Provide the (X, Y) coordinate of the cell's center where the given text is located.  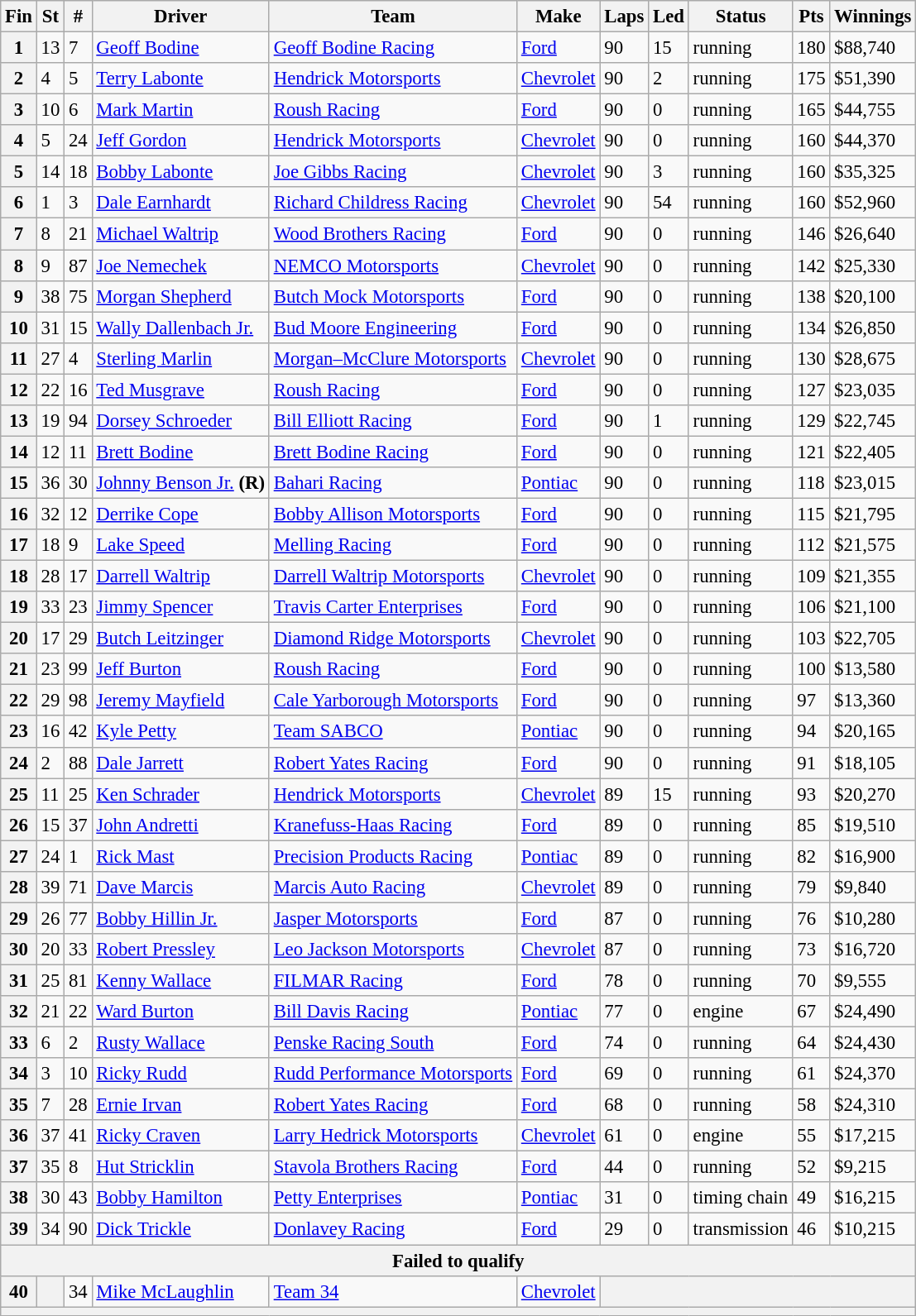
$26,850 (873, 328)
Team 34 (392, 1291)
Led (669, 17)
78 (624, 980)
98 (78, 701)
68 (624, 1105)
Jasper Motorsports (392, 918)
$28,675 (873, 358)
112 (811, 545)
transmission (741, 1229)
Marcis Auto Racing (392, 888)
$20,165 (873, 732)
Winnings (873, 17)
Laps (624, 17)
129 (811, 421)
67 (811, 1012)
Derrike Cope (180, 514)
Petty Enterprises (392, 1199)
Butch Mock Motorsports (392, 296)
Morgan–McClure Motorsports (392, 358)
64 (811, 1043)
$26,640 (873, 234)
43 (78, 1199)
Ted Musgrave (180, 390)
Bud Moore Engineering (392, 328)
93 (811, 794)
Diamond Ridge Motorsports (392, 639)
Rick Mast (180, 856)
Leo Jackson Motorsports (392, 950)
Jimmy Spencer (180, 607)
$24,430 (873, 1043)
$10,215 (873, 1229)
timing chain (741, 1199)
$22,405 (873, 452)
79 (811, 888)
$22,745 (873, 421)
Brett Bodine Racing (392, 452)
109 (811, 577)
Kenny Wallace (180, 980)
$21,575 (873, 545)
180 (811, 48)
138 (811, 296)
Cale Yarborough Motorsports (392, 701)
Melling Racing (392, 545)
Bill Elliott Racing (392, 421)
Bobby Hamilton (180, 1199)
$20,270 (873, 794)
$21,355 (873, 577)
# (78, 17)
Darrell Waltrip (180, 577)
42 (78, 732)
$23,035 (873, 390)
$16,720 (873, 950)
99 (78, 669)
Team SABCO (392, 732)
$9,215 (873, 1167)
Ward Burton (180, 1012)
Lake Speed (180, 545)
Brett Bodine (180, 452)
54 (669, 203)
$44,370 (873, 141)
81 (78, 980)
$19,510 (873, 825)
175 (811, 79)
118 (811, 483)
Dale Jarrett (180, 763)
97 (811, 701)
Robert Pressley (180, 950)
$10,280 (873, 918)
69 (624, 1074)
St (50, 17)
Michael Waltrip (180, 234)
71 (78, 888)
55 (811, 1136)
Dick Trickle (180, 1229)
134 (811, 328)
Joe Nemechek (180, 266)
41 (78, 1136)
Joe Gibbs Racing (392, 172)
$23,015 (873, 483)
$21,795 (873, 514)
Ernie Irvan (180, 1105)
Hut Stricklin (180, 1167)
$16,900 (873, 856)
Rudd Performance Motorsports (392, 1074)
Mark Martin (180, 110)
$88,740 (873, 48)
Team (392, 17)
Mike McLaughlin (180, 1291)
Morgan Shepherd (180, 296)
John Andretti (180, 825)
Penske Racing South (392, 1043)
130 (811, 358)
91 (811, 763)
58 (811, 1105)
Fin (19, 17)
$13,360 (873, 701)
127 (811, 390)
NEMCO Motorsports (392, 266)
74 (624, 1043)
Driver (180, 17)
121 (811, 452)
Bobby Hillin Jr. (180, 918)
Johnny Benson Jr. (R) (180, 483)
115 (811, 514)
Precision Products Racing (392, 856)
Bobby Labonte (180, 172)
$25,330 (873, 266)
106 (811, 607)
FILMAR Racing (392, 980)
$52,960 (873, 203)
Sterling Marlin (180, 358)
Jeff Gordon (180, 141)
Rusty Wallace (180, 1043)
$35,325 (873, 172)
Ricky Rudd (180, 1074)
Pts (811, 17)
$20,100 (873, 296)
Dave Marcis (180, 888)
Dale Earnhardt (180, 203)
Ken Schrader (180, 794)
88 (78, 763)
Dorsey Schroeder (180, 421)
52 (811, 1167)
Stavola Brothers Racing (392, 1167)
$22,705 (873, 639)
Travis Carter Enterprises (392, 607)
Jeff Burton (180, 669)
Wood Brothers Racing (392, 234)
46 (811, 1229)
$18,105 (873, 763)
$9,555 (873, 980)
$16,215 (873, 1199)
Larry Hedrick Motorsports (392, 1136)
Butch Leitzinger (180, 639)
142 (811, 266)
165 (811, 110)
Failed to qualify (458, 1261)
103 (811, 639)
100 (811, 669)
146 (811, 234)
Darrell Waltrip Motorsports (392, 577)
$21,100 (873, 607)
Richard Childress Racing (392, 203)
73 (811, 950)
Jeremy Mayfield (180, 701)
$24,490 (873, 1012)
Status (741, 17)
$13,580 (873, 669)
Make (559, 17)
Bahari Racing (392, 483)
$51,390 (873, 79)
Terry Labonte (180, 79)
Kranefuss-Haas Racing (392, 825)
49 (811, 1199)
$44,755 (873, 110)
44 (624, 1167)
70 (811, 980)
$24,310 (873, 1105)
Geoff Bodine Racing (392, 48)
Donlavey Racing (392, 1229)
75 (78, 296)
Bill Davis Racing (392, 1012)
76 (811, 918)
Kyle Petty (180, 732)
40 (19, 1291)
$17,215 (873, 1136)
$24,370 (873, 1074)
85 (811, 825)
Bobby Allison Motorsports (392, 514)
$9,840 (873, 888)
Ricky Craven (180, 1136)
Geoff Bodine (180, 48)
Wally Dallenbach Jr. (180, 328)
82 (811, 856)
